Output the [X, Y] coordinate of the center of the cell containing the given text.  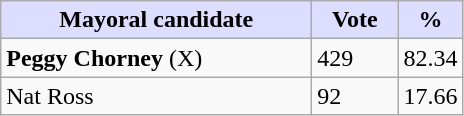
429 [355, 58]
% [430, 20]
Peggy Chorney (X) [156, 58]
Mayoral candidate [156, 20]
17.66 [430, 96]
92 [355, 96]
Vote [355, 20]
Nat Ross [156, 96]
82.34 [430, 58]
